Extract the (X, Y) coordinate from the center of the cell holding the provided text.  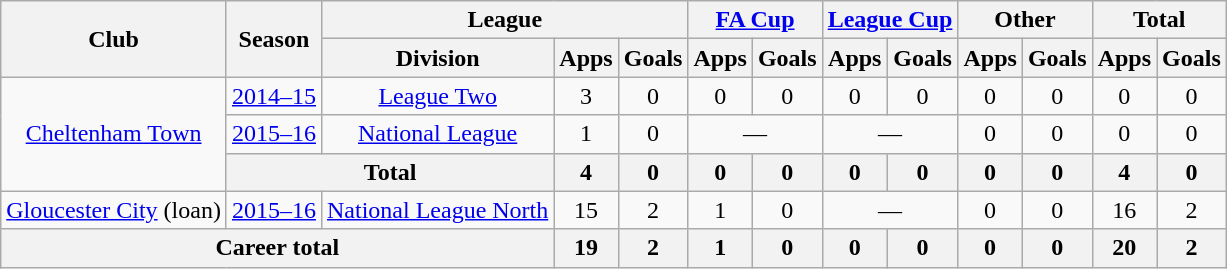
Division (437, 58)
Gloucester City (loan) (114, 210)
Club (114, 39)
National League North (437, 210)
League (504, 20)
Season (274, 39)
3 (586, 96)
League Two (437, 96)
16 (1124, 210)
15 (586, 210)
National League (437, 134)
2014–15 (274, 96)
20 (1124, 248)
League Cup (890, 20)
Other (1025, 20)
19 (586, 248)
FA Cup (755, 20)
Career total (278, 248)
Cheltenham Town (114, 134)
